Locate the cell with the specified text and output its (x, y) center coordinate. 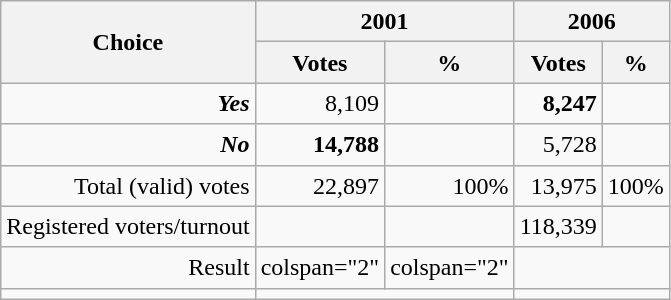
8,247 (558, 104)
13,975 (558, 186)
5,728 (558, 144)
Result (128, 268)
8,109 (320, 104)
No (128, 144)
2001 (384, 22)
Yes (128, 104)
22,897 (320, 186)
Total (valid) votes (128, 186)
118,339 (558, 226)
14,788 (320, 144)
2006 (592, 22)
Registered voters/turnout (128, 226)
Choice (128, 42)
